Identify which cell holds the provided text, then report its (x, y) central coordinate. 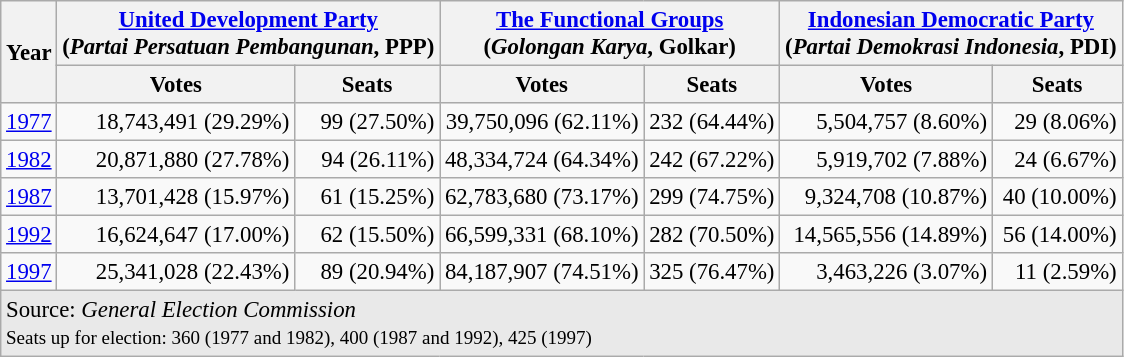
1987 (29, 197)
62,783,680 (73.17%) (542, 197)
325 (76.47%) (712, 273)
282 (70.50%) (712, 235)
89 (20.94%) (368, 273)
1977 (29, 122)
20,871,880 (27.78%) (176, 160)
1997 (29, 273)
14,565,556 (14.89%) (886, 235)
5,504,757 (8.60%) (886, 122)
62 (15.50%) (368, 235)
48,334,724 (64.34%) (542, 160)
9,324,708 (10.87%) (886, 197)
242 (67.22%) (712, 160)
94 (26.11%) (368, 160)
61 (15.25%) (368, 197)
99 (27.50%) (368, 122)
24 (6.67%) (1057, 160)
11 (2.59%) (1057, 273)
56 (14.00%) (1057, 235)
40 (10.00%) (1057, 197)
Indonesian Democratic Party(Partai Demokrasi Indonesia, PDI) (951, 34)
232 (64.44%) (712, 122)
25,341,028 (22.43%) (176, 273)
66,599,331 (68.10%) (542, 235)
299 (74.75%) (712, 197)
5,919,702 (7.88%) (886, 160)
18,743,491 (29.29%) (176, 122)
The Functional Groups(Golongan Karya, Golkar) (610, 34)
United Development Party(Partai Persatuan Pembangunan, PPP) (248, 34)
3,463,226 (3.07%) (886, 273)
Source: General Election CommissionSeats up for election: 360 (1977 and 1982), 400 (1987 and 1992), 425 (1997) (562, 324)
84,187,907 (74.51%) (542, 273)
1992 (29, 235)
13,701,428 (15.97%) (176, 197)
1982 (29, 160)
29 (8.06%) (1057, 122)
Year (29, 52)
16,624,647 (17.00%) (176, 235)
39,750,096 (62.11%) (542, 122)
